Output the [X, Y] coordinate of the center of the cell containing the given text.  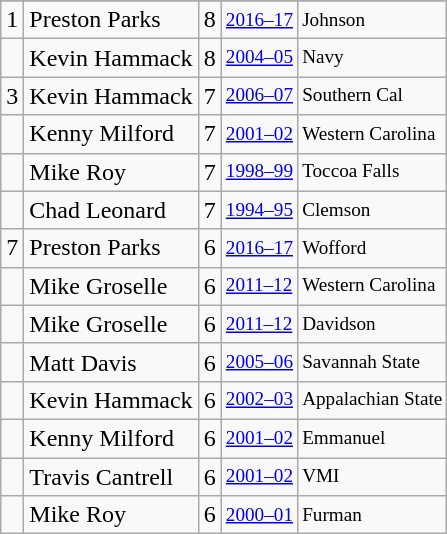
Savannah State [372, 362]
2002–03 [259, 400]
1994–95 [259, 210]
Navy [372, 58]
Appalachian State [372, 400]
Southern Cal [372, 96]
Wofford [372, 248]
2006–07 [259, 96]
Johnson [372, 20]
Emmanuel [372, 438]
Clemson [372, 210]
Toccoa Falls [372, 172]
Matt Davis [111, 362]
Davidson [372, 324]
Travis Cantrell [111, 477]
2000–01 [259, 515]
3 [12, 96]
2004–05 [259, 58]
1998–99 [259, 172]
Chad Leonard [111, 210]
1 [12, 20]
VMI [372, 477]
2005–06 [259, 362]
Furman [372, 515]
